Identify which cell holds the provided text, then report its (x, y) central coordinate. 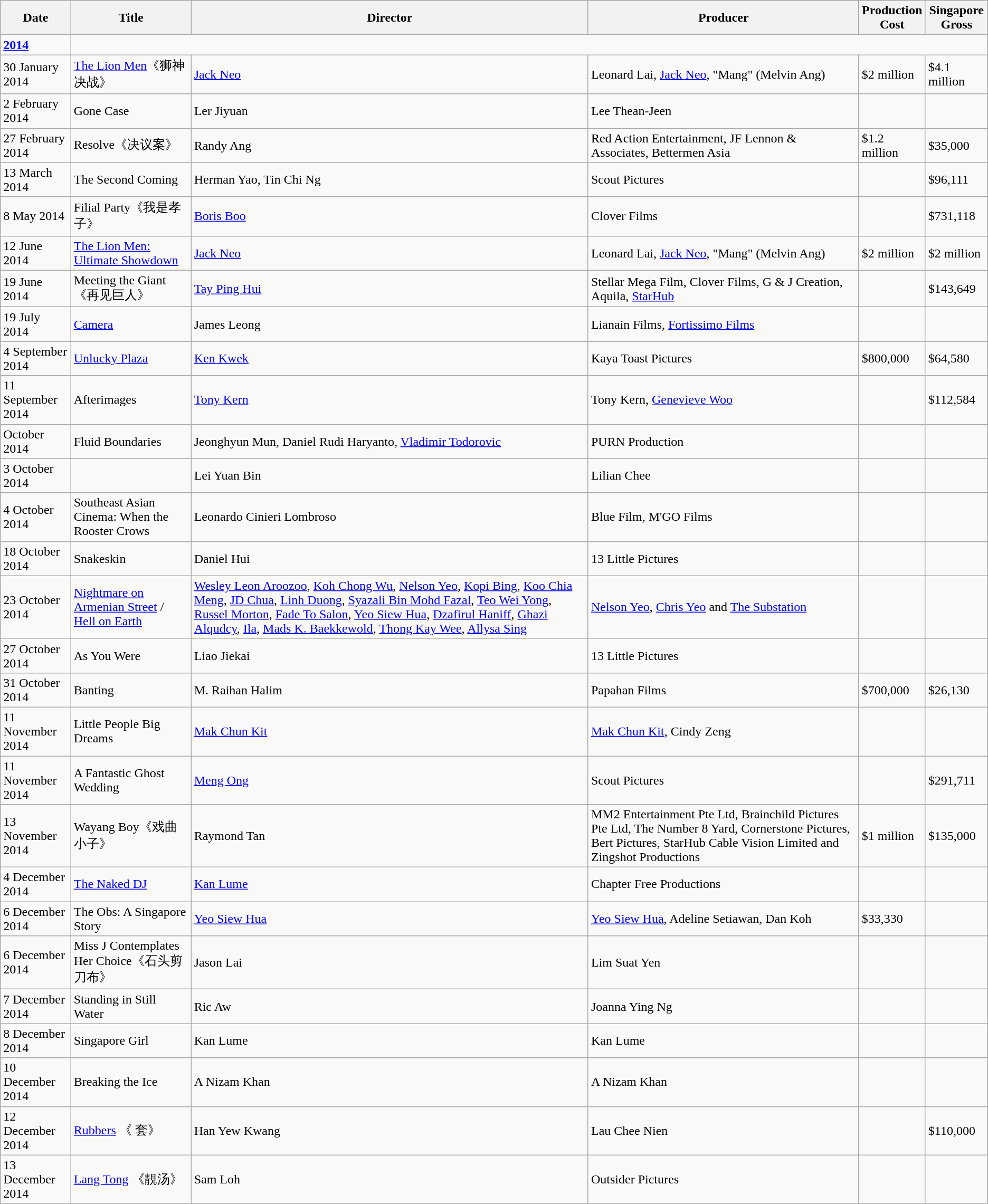
The Second Coming (131, 179)
Banting (131, 690)
Red Action Entertainment, JF Lennon & Associates, Bettermen Asia (723, 146)
Lei Yuan Bin (389, 476)
Stellar Mega Film, Clover Films, G & J Creation, Aquila, StarHub (723, 289)
Nightmare on Armenian Street / Hell on Earth (131, 607)
Raymond Tan (389, 836)
James Leong (389, 324)
A Fantastic Ghost Wedding (131, 780)
Fluid Boundaries (131, 441)
Meng Ong (389, 780)
Little People Big Dreams (131, 731)
M. Raihan Halim (389, 690)
8 December 2014 (36, 1040)
$35,000 (956, 146)
Joanna Ying Ng (723, 1007)
Singapore Gross (956, 18)
2014 (36, 45)
Nelson Yeo, Chris Yeo and The Substation (723, 607)
Chapter Free Productions (723, 884)
Tony Kern (389, 400)
2 February 2014 (36, 111)
8 May 2014 (36, 216)
Lianain Films, Fortissimo Films (723, 324)
Papahan Films (723, 690)
Producer (723, 18)
The Lion Men《狮神决战》 (131, 74)
Ler Jiyuan (389, 111)
Yeo Siew Hua, Adeline Setiawan, Dan Koh (723, 919)
Sam Loh (389, 1179)
13 December 2014 (36, 1179)
$143,649 (956, 289)
Ken Kwek (389, 359)
Lee Thean-Jeen (723, 111)
Date (36, 18)
$26,130 (956, 690)
Rubbers 《 套》 (131, 1131)
Lilian Chee (723, 476)
The Naked DJ (131, 884)
Mak Chun Kit (389, 731)
Boris Boo (389, 216)
Kaya Toast Pictures (723, 359)
4 December 2014 (36, 884)
Ric Aw (389, 1007)
$33,330 (892, 919)
$731,118 (956, 216)
19 July 2014 (36, 324)
$800,000 (892, 359)
$700,000 (892, 690)
Gone Case (131, 111)
October 2014 (36, 441)
3 October 2014 (36, 476)
13 November 2014 (36, 836)
Jason Lai (389, 962)
Lang Tong 《靚汤》 (131, 1179)
Tay Ping Hui (389, 289)
Singapore Girl (131, 1040)
Unlucky Plaza (131, 359)
Yeo Siew Hua (389, 919)
Afterimages (131, 400)
Production Cost (892, 18)
$96,111 (956, 179)
Herman Yao, Tin Chi Ng (389, 179)
Snakeskin (131, 558)
Resolve《决议案》 (131, 146)
The Obs: A Singapore Story (131, 919)
Jeonghyun Mun, Daniel Rudi Haryanto, Vladimir Todorovic (389, 441)
$110,000 (956, 1131)
27 February 2014 (36, 146)
Mak Chun Kit, Cindy Zeng (723, 731)
Leonardo Cinieri Lombroso (389, 517)
Randy Ang (389, 146)
Blue Film, M'GO Films (723, 517)
Clover Films (723, 216)
Title (131, 18)
Meeting the Giant《再见巨人》 (131, 289)
$64,580 (956, 359)
The Lion Men: Ultimate Showdown (131, 253)
Southeast Asian Cinema: When the Rooster Crows (131, 517)
12 December 2014 (36, 1131)
7 December 2014 (36, 1007)
Liao Jiekai (389, 655)
4 October 2014 (36, 517)
4 September 2014 (36, 359)
19 June 2014 (36, 289)
PURN Production (723, 441)
$1 million (892, 836)
Miss J Contemplates Her Choice《石头剪刀布》 (131, 962)
10 December 2014 (36, 1082)
Han Yew Kwang (389, 1131)
$291,711 (956, 780)
$1.2 million (892, 146)
Daniel Hui (389, 558)
Breaking the Ice (131, 1082)
Director (389, 18)
Wayang Boy《戏曲小子》 (131, 836)
Camera (131, 324)
$112,584 (956, 400)
Filial Party《我是孝子》 (131, 216)
27 October 2014 (36, 655)
Tony Kern, Genevieve Woo (723, 400)
$135,000 (956, 836)
13 March 2014 (36, 179)
Standing in Still Water (131, 1007)
30 January 2014 (36, 74)
Lim Suat Yen (723, 962)
As You Were (131, 655)
11 September 2014 (36, 400)
Outsider Pictures (723, 1179)
18 October 2014 (36, 558)
12 June 2014 (36, 253)
23 October 2014 (36, 607)
$4.1 million (956, 74)
Lau Chee Nien (723, 1131)
31 October 2014 (36, 690)
